Capture the cell that displays the provided text and extract its [x, y] central coordinate. 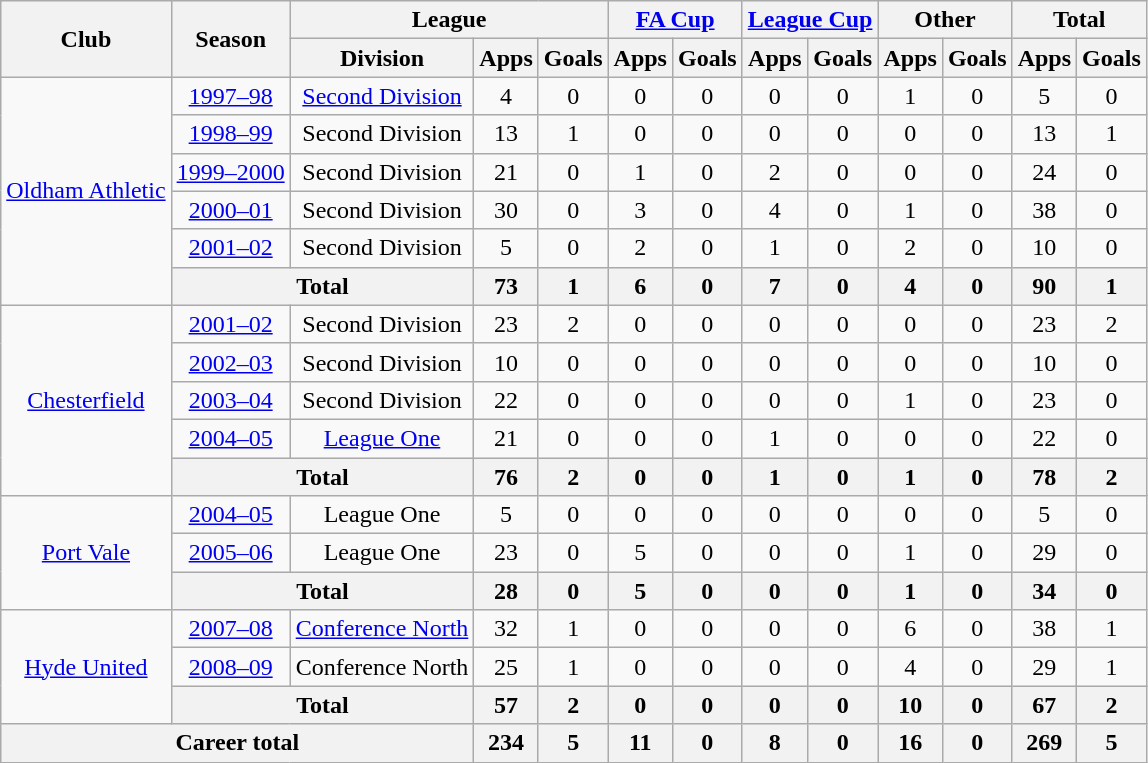
7 [774, 286]
78 [1044, 477]
Hyde United [86, 667]
3 [640, 210]
Career total [238, 743]
2002–03 [230, 362]
2000–01 [230, 210]
11 [640, 743]
269 [1044, 743]
1997–98 [230, 96]
1998–99 [230, 134]
25 [506, 667]
2007–08 [230, 629]
234 [506, 743]
90 [1044, 286]
30 [506, 210]
League [449, 20]
57 [506, 705]
73 [506, 286]
16 [910, 743]
8 [774, 743]
76 [506, 477]
Season [230, 39]
Port Vale [86, 553]
Division [382, 58]
FA Cup [675, 20]
34 [1044, 591]
1999–2000 [230, 172]
28 [506, 591]
24 [1044, 172]
32 [506, 629]
2008–09 [230, 667]
Chesterfield [86, 400]
Club [86, 39]
Oldham Athletic [86, 191]
2003–04 [230, 400]
2005–06 [230, 553]
Other [945, 20]
League Cup [810, 20]
67 [1044, 705]
